Capture the cell that displays the provided text and extract its [X, Y] central coordinate. 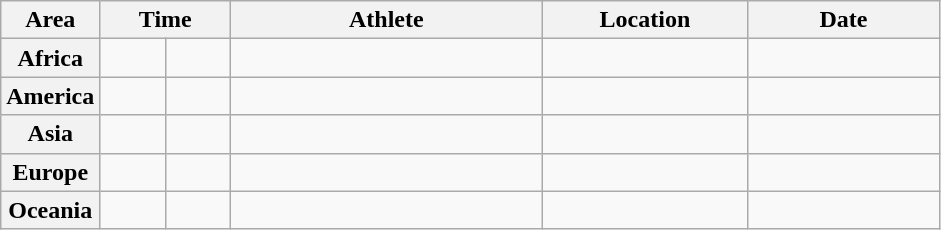
Area [50, 20]
Athlete [386, 20]
Asia [50, 134]
Oceania [50, 210]
Date [844, 20]
Europe [50, 172]
America [50, 96]
Time [166, 20]
Location [645, 20]
Africa [50, 58]
